Capture the cell that displays the provided text and extract its (X, Y) central coordinate. 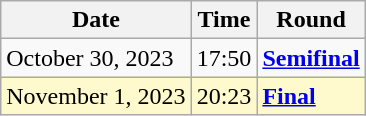
October 30, 2023 (96, 58)
Time (224, 20)
20:23 (224, 96)
Semifinal (311, 58)
17:50 (224, 58)
Date (96, 20)
Final (311, 96)
Round (311, 20)
November 1, 2023 (96, 96)
